For the text-containing cell, return its midpoint in (x, y) coordinate format. 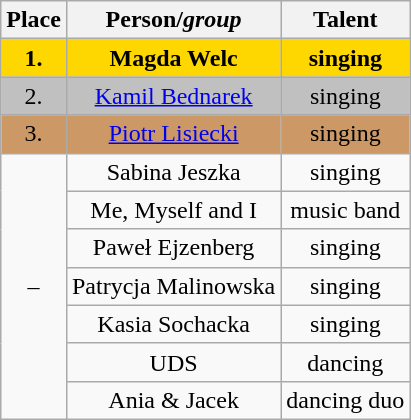
1. (34, 58)
Person/group (173, 20)
– (34, 286)
Talent (346, 20)
Me, Myself and I (173, 210)
Kasia Sochacka (173, 324)
Kamil Bednarek (173, 96)
UDS (173, 362)
Magda Welc (173, 58)
Piotr Lisiecki (173, 134)
music band (346, 210)
Place (34, 20)
dancing (346, 362)
Paweł Ejzenberg (173, 248)
Sabina Jeszka (173, 172)
Ania & Jacek (173, 400)
3. (34, 134)
Patrycja Malinowska (173, 286)
dancing duo (346, 400)
2. (34, 96)
